Find where the given text appears and provide that cell's center as (X, Y) coordinate. 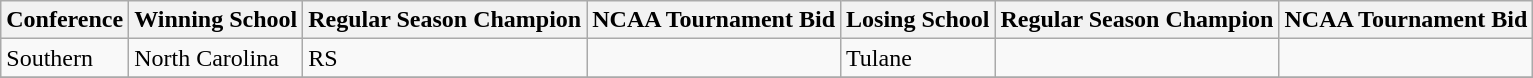
Conference (65, 20)
Southern (65, 58)
Winning School (216, 20)
RS (445, 58)
North Carolina (216, 58)
Losing School (918, 20)
Tulane (918, 58)
